Output the (X, Y) coordinate of the center of the cell containing the given text.  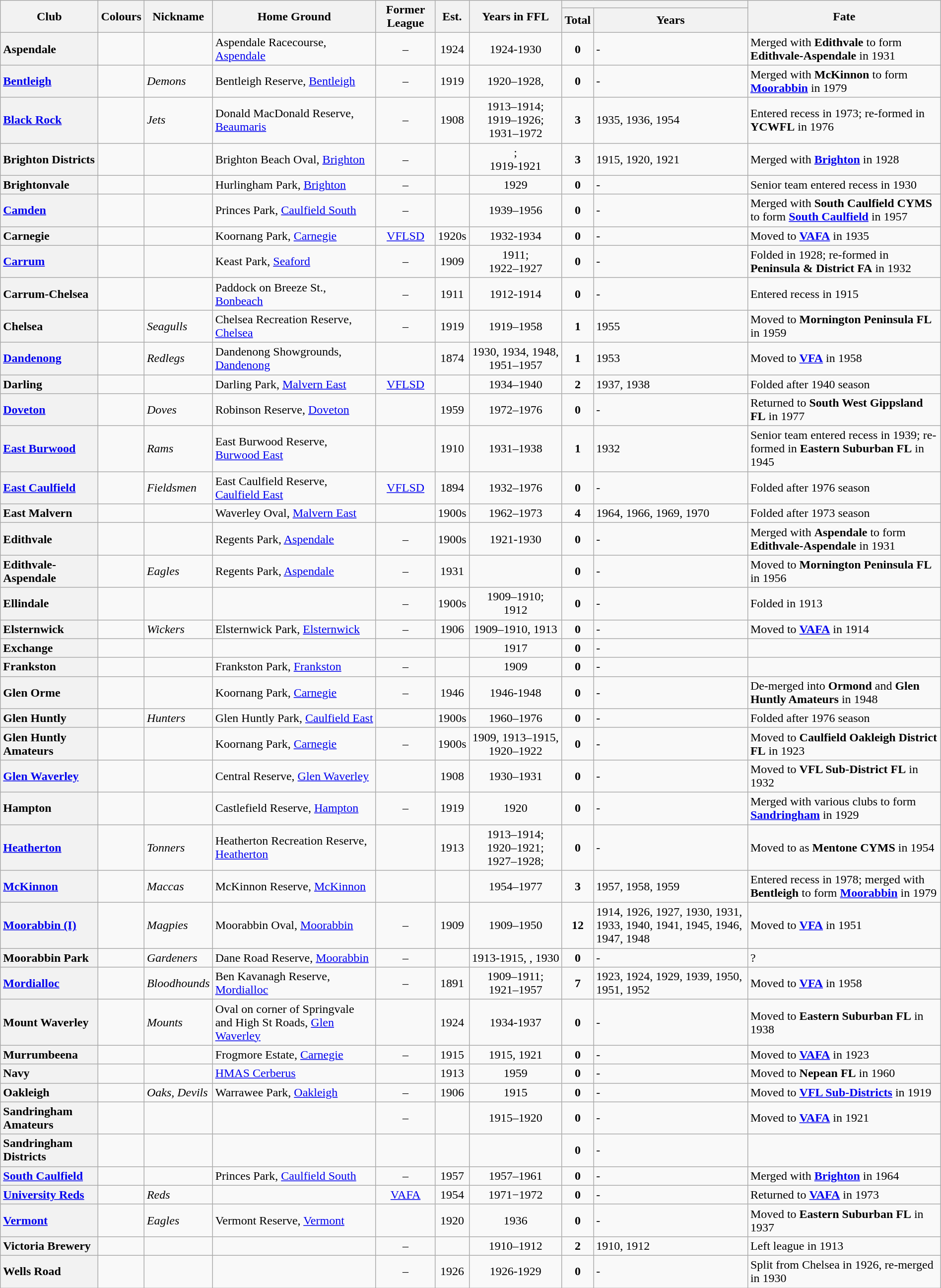
1971−1972 (515, 1195)
1891 (452, 983)
Entered recess in 1978; merged with Bentleigh to form Moorabbin in 1979 (844, 887)
Merged with various clubs to form Sandringham in 1929 (844, 808)
Merged with Brighton in 1964 (844, 1176)
University Reds (50, 1195)
Murrumbeena (50, 1055)
1953 (671, 358)
Rams (178, 449)
Carrum (50, 261)
Moved to Mornington Peninsula FL in 1959 (844, 326)
East Burwood Reserve, Burwood East (294, 449)
1909–1911; 1921–1957 (515, 983)
1926 (452, 1271)
1957, 1958, 1959 (671, 887)
Hampton (50, 808)
Bentleigh (50, 81)
Moved to VAFA in 1921 (844, 1118)
Ben Kavanagh Reserve, Mordialloc (294, 983)
1913-1915, , 1930 (515, 958)
Heatherton Recreation Reserve, Heatherton (294, 847)
Oval on corner of Springvale and High St Roads, Glen Waverley (294, 1022)
1924-1930 (515, 49)
Entered recess in 1973; re-formed in YCWFL in 1976 (844, 120)
1874 (452, 358)
Keast Park, Seaford (294, 261)
Moved to VFL Sub-District FL in 1932 (844, 776)
Paddock on Breeze St., Bonbeach (294, 294)
De-merged into Ormond and Glen Huntly Amateurs in 1948 (844, 692)
1934-1937 (515, 1022)
South Caulfield (50, 1176)
Returned to VAFA in 1973 (844, 1195)
1934–1940 (515, 384)
Vermont (50, 1220)
Glen Huntly (50, 718)
1915, 1920, 1921 (671, 159)
Moved to VAFA in 1914 (844, 629)
Navy (50, 1073)
Black Rock (50, 120)
Frankston Park, Frankston (294, 667)
1929 (515, 185)
4 (578, 513)
Vermont Reserve, Vermont (294, 1220)
Tonners (178, 847)
Nickname (178, 17)
1931–1938 (515, 449)
1910 (452, 449)
1923, 1924, 1929, 1939, 1950, 1951, 1952 (671, 983)
1954–1977 (515, 887)
Merged with South Caulfield CYMS to form South Caulfield in 1957 (844, 211)
1914, 1926, 1927, 1930, 1931, 1933, 1940, 1941, 1945, 1946, 1947, 1948 (671, 926)
1930, 1934, 1948, 1951–1957 (515, 358)
Fieldsmen (178, 488)
Dandenong (50, 358)
Glen Waverley (50, 776)
Sandringham Districts (50, 1150)
Hunters (178, 718)
Victoria Brewery (50, 1246)
1972–1976 (515, 410)
Warrawee Park, Oakleigh (294, 1092)
Former League (405, 17)
Hurlingham Park, Brighton (294, 185)
1894 (452, 488)
Glen Huntly Park, Caulfield East (294, 718)
McKinnon (50, 887)
Merged with Brighton in 1928 (844, 159)
Brightonvale (50, 185)
Moorabbin Oval, Moorabbin (294, 926)
Sandringham Amateurs (50, 1118)
1946-1948 (515, 692)
Chelsea Recreation Reserve, Chelsea (294, 326)
1909–1910, 1913 (515, 629)
1921-1930 (515, 539)
Carnegie (50, 236)
Folded in 1913 (844, 604)
Senior team entered recess in 1930 (844, 185)
Elsternwick Park, Elsternwick (294, 629)
Moved to as Mentone CYMS in 1954 (844, 847)
East Caulfield (50, 488)
Senior team entered recess in 1939; re-formed in Eastern Suburban FL in 1945 (844, 449)
Donald MacDonald Reserve, Beaumaris (294, 120)
Magpies (178, 926)
Edithvale-Aspendale (50, 571)
Total (578, 20)
Glen Orme (50, 692)
Frankston (50, 667)
1910–1912 (515, 1246)
Returned to South West Gippsland FL in 1977 (844, 410)
12 (578, 926)
Doveton (50, 410)
Oakleigh (50, 1092)
Maccas (178, 887)
Robinson Reserve, Doveton (294, 410)
1919–1958 (515, 326)
Camden (50, 211)
Moved to Mornington Peninsula FL in 1956 (844, 571)
HMAS Cerberus (294, 1073)
1917 (515, 648)
1909–1950 (515, 926)
1913–1914; 1920–1921; 1927–1928; (515, 847)
Redlegs (178, 358)
Merged with Aspendale to form Edithvale-Aspendale in 1931 (844, 539)
Moved to Eastern Suburban FL in 1938 (844, 1022)
Est. (452, 17)
Bloodhounds (178, 983)
Aspendale Racecourse, Aspendale (294, 49)
Elsternwick (50, 629)
Years in FFL (515, 17)
Oaks, Devils (178, 1092)
Moved to Eastern Suburban FL in 1937 (844, 1220)
Folded in 1928; re-formed in Peninsula & District FA in 1932 (844, 261)
Demons (178, 81)
1957–1961 (515, 1176)
Dane Road Reserve, Moorabbin (294, 958)
Ellindale (50, 604)
Years (671, 20)
Folded after 1973 season (844, 513)
Merged with Edithvale to form Edithvale-Aspendale in 1931 (844, 49)
1911; 1922–1927 (515, 261)
Jets (178, 120)
? (844, 958)
East Burwood (50, 449)
1957 (452, 1176)
Dandenong Showgrounds, Dandenong (294, 358)
Exchange (50, 648)
Entered recess in 1915 (844, 294)
Gardeners (178, 958)
1932–1976 (515, 488)
Mordialloc (50, 983)
1937, 1938 (671, 384)
Chelsea (50, 326)
Edithvale (50, 539)
1930–1931 (515, 776)
1939–1956 (515, 211)
Waverley Oval, Malvern East (294, 513)
1932-1934 (515, 236)
Darling Park, Malvern East (294, 384)
Left league in 1913 (844, 1246)
1932 (671, 449)
Moved to Nepean FL in 1960 (844, 1073)
7 (578, 983)
1915–1920 (515, 1118)
Glen Huntly Amateurs (50, 744)
Split from Chelsea in 1926, re-merged in 1930 (844, 1271)
1964, 1966, 1969, 1970 (671, 513)
1910, 1912 (671, 1246)
East Malvern (50, 513)
Moved to Caulfield Oakleigh District FL in 1923 (844, 744)
Seagulls (178, 326)
Central Reserve, Glen Waverley (294, 776)
1962–1973 (515, 513)
Castlefield Reserve, Hampton (294, 808)
Moorabbin Park (50, 958)
Reds (178, 1195)
Colours (121, 17)
Brighton Districts (50, 159)
1920–1928, (515, 81)
Mount Waverley (50, 1022)
Folded after 1940 season (844, 384)
Frogmore Estate, Carnegie (294, 1055)
Mounts (178, 1022)
Moorabbin (I) (50, 926)
Bentleigh Reserve, Bentleigh (294, 81)
1913–1914; 1919–1926; 1931–1972 (515, 120)
Moved to VFL Sub-Districts in 1919 (844, 1092)
East Caulfield Reserve, Caulfield East (294, 488)
Moved to VFA in 1951 (844, 926)
Moved to VAFA in 1935 (844, 236)
Wells Road (50, 1271)
VAFA (405, 1195)
Darling (50, 384)
1955 (671, 326)
Fate (844, 17)
1920s (452, 236)
1911 (452, 294)
1936 (515, 1220)
Home Ground (294, 17)
McKinnon Reserve, McKinnon (294, 887)
Merged with McKinnon to form Moorabbin in 1979 (844, 81)
1954 (452, 1195)
1912-1914 (515, 294)
1935, 1936, 1954 (671, 120)
1926-1929 (515, 1271)
1931 (452, 571)
; 1919-1921 (515, 159)
Heatherton (50, 847)
Club (50, 17)
Carrum-Chelsea (50, 294)
1946 (452, 692)
1909–1910; 1912 (515, 604)
1909, 1913–1915, 1920–1922 (515, 744)
1915, 1921 (515, 1055)
Moved to VAFA in 1923 (844, 1055)
Brighton Beach Oval, Brighton (294, 159)
Aspendale (50, 49)
1960–1976 (515, 718)
Wickers (178, 629)
Doves (178, 410)
